From the cell containing the given text, extract its center point as [X, Y] coordinate. 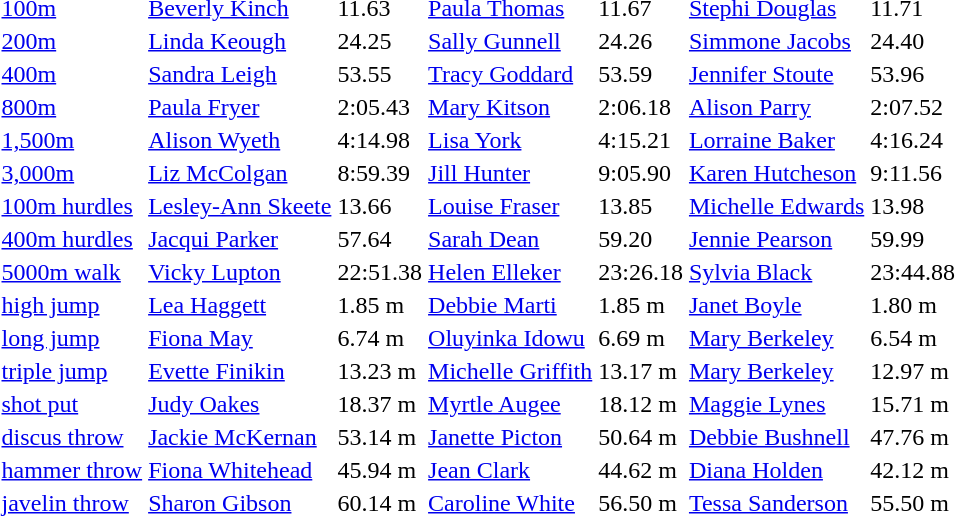
53.59 [641, 74]
18.12 m [641, 404]
shot put [72, 404]
2:05.43 [380, 107]
53.55 [380, 74]
long jump [72, 338]
45.94 m [380, 470]
Jacqui Parker [240, 239]
Lea Haggett [240, 305]
Michelle Griffith [510, 371]
Sandra Leigh [240, 74]
Michelle Edwards [776, 206]
Fiona Whitehead [240, 470]
Janet Boyle [776, 305]
6.69 m [641, 338]
Jean Clark [510, 470]
100m hurdles [72, 206]
Vicky Lupton [240, 272]
4:14.98 [380, 140]
24.26 [641, 41]
Debbie Bushnell [776, 437]
200m [72, 41]
400m hurdles [72, 239]
1,500m [72, 140]
5000m walk [72, 272]
Debbie Marti [510, 305]
400m [72, 74]
triple jump [72, 371]
Jennifer Stoute [776, 74]
Lorraine Baker [776, 140]
Jennie Pearson [776, 239]
8:59.39 [380, 173]
Mary Kitson [510, 107]
Maggie Lynes [776, 404]
Diana Holden [776, 470]
800m [72, 107]
Evette Finikin [240, 371]
Lisa York [510, 140]
2:06.18 [641, 107]
Sylvia Black [776, 272]
9:05.90 [641, 173]
Sally Gunnell [510, 41]
13.66 [380, 206]
Fiona May [240, 338]
18.37 m [380, 404]
3,000m [72, 173]
Janette Picton [510, 437]
Sarah Dean [510, 239]
Alison Wyeth [240, 140]
59.20 [641, 239]
hammer throw [72, 470]
13.23 m [380, 371]
4:15.21 [641, 140]
Linda Keough [240, 41]
22:51.38 [380, 272]
Liz McColgan [240, 173]
Paula Fryer [240, 107]
Jill Hunter [510, 173]
Oluyinka Idowu [510, 338]
Tracy Goddard [510, 74]
6.74 m [380, 338]
53.14 m [380, 437]
57.64 [380, 239]
Simmone Jacobs [776, 41]
13.17 m [641, 371]
44.62 m [641, 470]
24.25 [380, 41]
Karen Hutcheson [776, 173]
Alison Parry [776, 107]
Judy Oakes [240, 404]
50.64 m [641, 437]
Myrtle Augee [510, 404]
Jackie McKernan [240, 437]
Helen Elleker [510, 272]
23:26.18 [641, 272]
high jump [72, 305]
13.85 [641, 206]
discus throw [72, 437]
Lesley-Ann Skeete [240, 206]
Louise Fraser [510, 206]
